Search for the cell housing the specified text and yield its (X, Y) center coordinate. 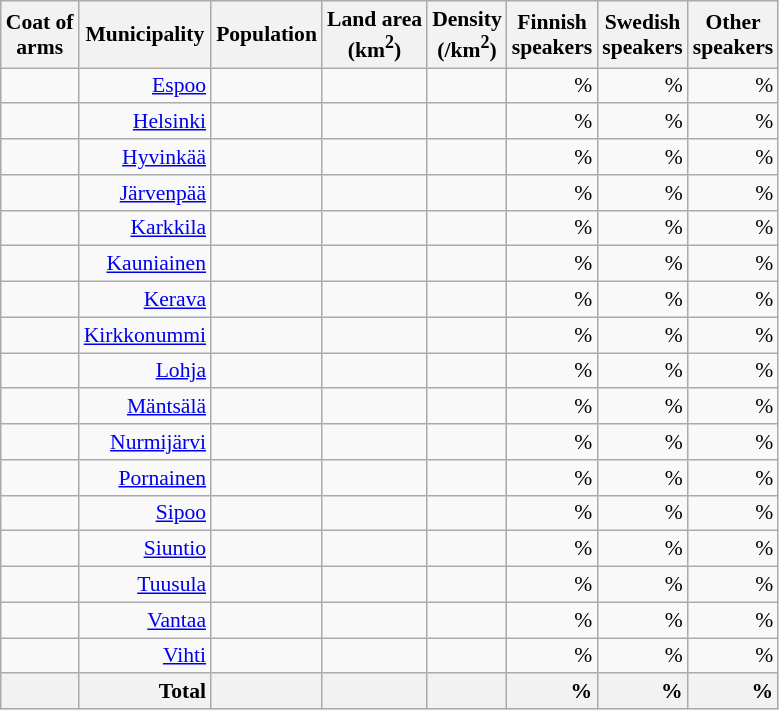
Sipoo (145, 513)
Karkkila (145, 228)
Helsinki (145, 122)
Tuusula (145, 585)
Vantaa (145, 620)
Land area(km2) (374, 34)
Coat ofarms (40, 34)
Espoo (145, 86)
Finnishspeakers (552, 34)
Otherspeakers (733, 34)
Municipality (145, 34)
Density(/km2) (467, 34)
Swedishspeakers (642, 34)
Vihti (145, 656)
Hyvinkää (145, 157)
Pornainen (145, 478)
Mäntsälä (145, 407)
Kerava (145, 300)
Total (145, 692)
Nurmijärvi (145, 442)
Kauniainen (145, 264)
Järvenpää (145, 193)
Siuntio (145, 549)
Lohja (145, 371)
Kirkkonummi (145, 335)
Population (266, 34)
